Identify which cell holds the provided text, then report its (x, y) central coordinate. 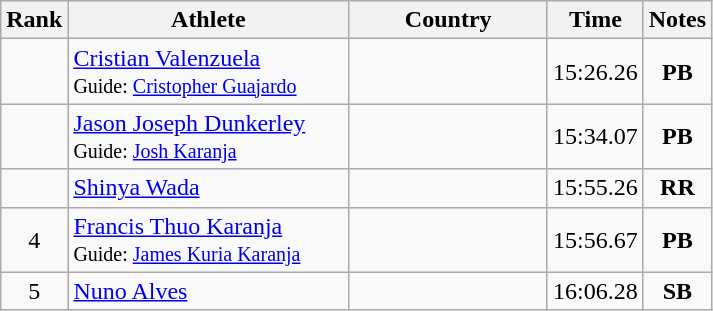
Nuno Alves (208, 291)
Time (595, 20)
15:26.26 (595, 72)
Athlete (208, 20)
16:06.28 (595, 291)
Rank (34, 20)
Shinya Wada (208, 188)
15:34.07 (595, 136)
4 (34, 240)
Country (448, 20)
Jason Joseph DunkerleyGuide: Josh Karanja (208, 136)
Cristian ValenzuelaGuide: Cristopher Guajardo (208, 72)
Francis Thuo KaranjaGuide: James Kuria Karanja (208, 240)
5 (34, 291)
15:55.26 (595, 188)
SB (677, 291)
15:56.67 (595, 240)
Notes (677, 20)
RR (677, 188)
